Pinpoint the cell where the given text exists, returning its (x, y) midpoint coordinate. 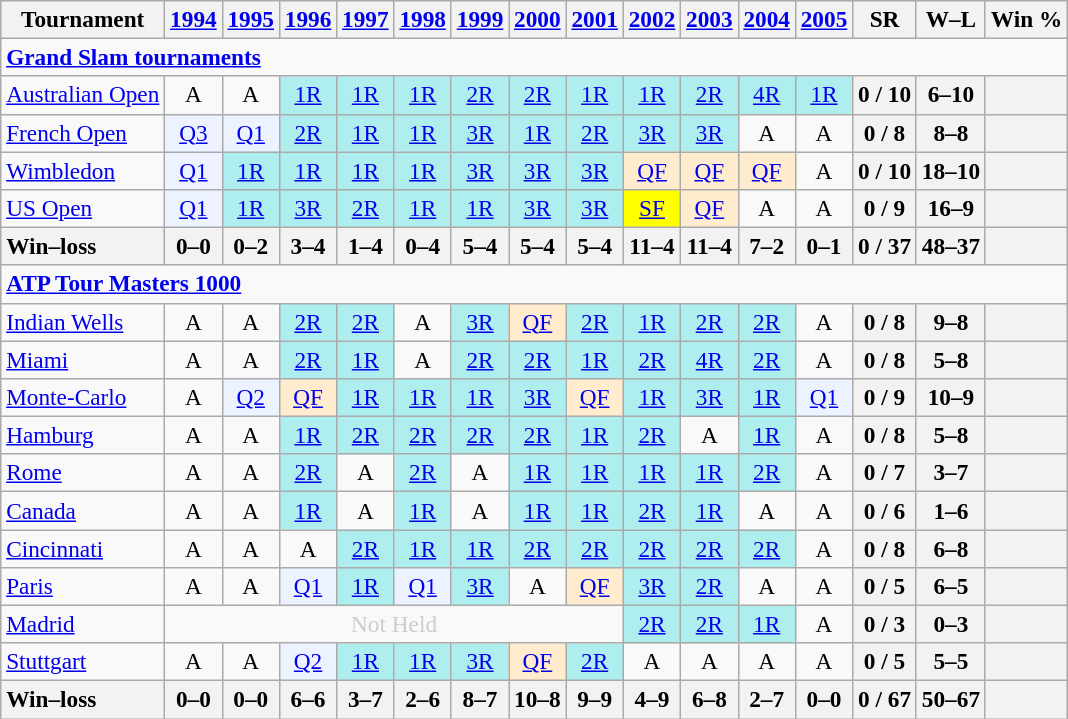
0 / 6 (885, 510)
18–10 (950, 170)
1998 (422, 19)
0–2 (250, 246)
1999 (480, 19)
Australian Open (83, 95)
2005 (824, 19)
2004 (766, 19)
Not Held (394, 624)
Tournament (83, 19)
6–5 (950, 586)
Win % (1026, 19)
10–9 (950, 397)
Grand Slam tournaments (534, 57)
2000 (538, 19)
48–37 (950, 246)
5–5 (950, 662)
Miami (83, 359)
4–9 (652, 699)
3–4 (308, 246)
0 / 37 (885, 246)
Stuttgart (83, 662)
50–67 (950, 699)
2003 (710, 19)
W–L (950, 19)
2001 (594, 19)
Q3 (194, 133)
6–10 (950, 95)
0 / 3 (885, 624)
16–9 (950, 208)
0 / 67 (885, 699)
US Open (83, 208)
0–1 (824, 246)
8–7 (480, 699)
Rome (83, 473)
2–7 (766, 699)
French Open (83, 133)
Paris (83, 586)
1996 (308, 19)
0–3 (950, 624)
ATP Tour Masters 1000 (534, 284)
Monte-Carlo (83, 397)
6–6 (308, 699)
1997 (366, 19)
1994 (194, 19)
1995 (250, 19)
Wimbledon (83, 170)
7–2 (766, 246)
Cincinnati (83, 548)
SR (885, 19)
1–6 (950, 510)
Hamburg (83, 435)
9–8 (950, 322)
1–4 (366, 246)
SF (652, 208)
10–8 (538, 699)
8–8 (950, 133)
0–4 (422, 246)
2–6 (422, 699)
2002 (652, 19)
Indian Wells (83, 322)
Madrid (83, 624)
Canada (83, 510)
9–9 (594, 699)
0 / 7 (885, 473)
